From the cell containing the given text, extract its center point as (x, y) coordinate. 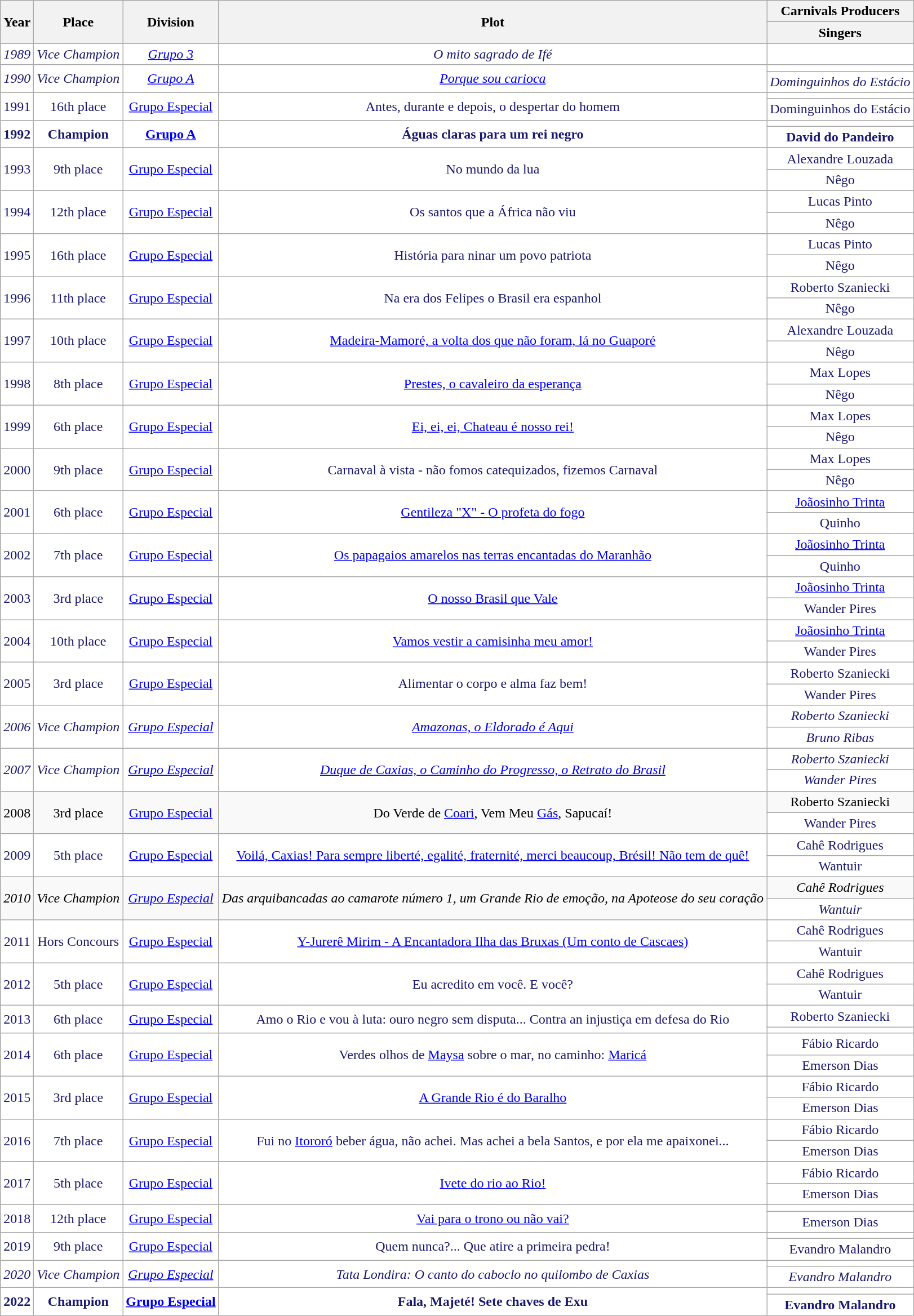
2013 (17, 1020)
Das arquibancadas ao camarote número 1, um Grande Rio de emoção, na Apoteose do seu coração (493, 898)
Fala, Majeté! Sete chaves de Exu (493, 1301)
Place (78, 22)
1996 (17, 298)
11th place (78, 298)
2017 (17, 1183)
2004 (17, 641)
2008 (17, 812)
2018 (17, 1218)
Division (171, 22)
1997 (17, 341)
Voilá, Caxias! Para sempre liberté, egalité, fraternité, merci beaucoup, Brésil! Não tem de quê! (493, 855)
2007 (17, 770)
2005 (17, 684)
1991 (17, 106)
Tata Londira: O canto do caboclo no quilombo de Caxias (493, 1274)
2002 (17, 555)
1989 (17, 54)
2003 (17, 598)
Porque sou carioca (493, 79)
O mito sagrado de Ifé (493, 54)
1994 (17, 212)
História para ninar um povo patriota (493, 255)
1999 (17, 426)
2019 (17, 1246)
Prestes, o cavaleiro da esperança (493, 384)
1992 (17, 134)
Quem nunca?... Que atire a primeira pedra! (493, 1246)
Ei, ei, ei, Chateau é nosso rei! (493, 426)
Os santos que a África não viu (493, 212)
Amazonas, o Eldorado é Aqui (493, 727)
David do Pandeiro (840, 137)
2012 (17, 984)
Bruno Ribas (840, 737)
1993 (17, 169)
Na era dos Felipes o Brasil era espanhol (493, 298)
Singers (840, 33)
No mundo da lua (493, 169)
2016 (17, 1140)
Fui no Itororó beber água, não achei. Mas achei a bela Santos, e por ela me apaixonei... (493, 1140)
2022 (17, 1301)
Antes, durante e depois, o despertar do homem (493, 106)
Eu acredito em você. E você? (493, 984)
1998 (17, 384)
Duque de Caxias, o Caminho do Progresso, o Retrato do Brasil (493, 770)
A Grande Rio é do Baralho (493, 1097)
Vamos vestir a camisinha meu amor! (493, 641)
Amo o Rio e vou à luta: ouro negro sem disputa... Contra an injustiça em defesa do Rio (493, 1020)
Y-Jurerê Mirim - A Encantadora Ilha das Bruxas (Um conto de Cascaes) (493, 941)
2006 (17, 727)
2014 (17, 1055)
Verdes olhos de Maysa sobre o mar, no caminho: Maricá (493, 1055)
Vai para o trono ou não vai? (493, 1218)
Do Verde de Coari, Vem Meu Gás, Sapucaí! (493, 812)
Year (17, 22)
Águas claras para um rei negro (493, 134)
Grupo 3 (171, 54)
Carnaval à vista - não fomos catequizados, fizemos Carnaval (493, 469)
Madeira-Mamoré, a volta dos que não foram, lá no Guaporé (493, 341)
2009 (17, 855)
Carnivals Producers (840, 11)
Os papagaios amarelos nas terras encantadas do Maranhão (493, 555)
Hors Concours (78, 941)
1990 (17, 79)
Gentileza "X" - O profeta do fogo (493, 512)
2000 (17, 469)
2001 (17, 512)
Ivete do rio ao Rio! (493, 1183)
Alimentar o corpo e alma faz bem! (493, 684)
2015 (17, 1097)
8th place (78, 384)
1995 (17, 255)
2010 (17, 898)
2020 (17, 1274)
2011 (17, 941)
O nosso Brasil que Vale (493, 598)
Plot (493, 22)
